Detect which cell encompasses the target text, then output its (X, Y) center coordinate. 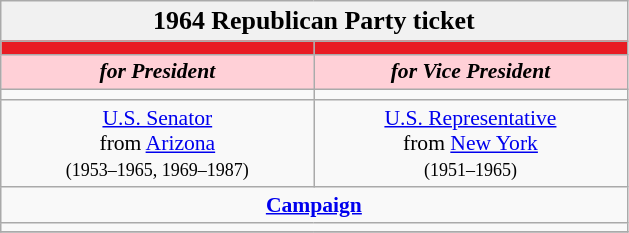
for Vice President (470, 72)
U.S. Senatorfrom Arizona(1953–1965, 1969–1987) (158, 144)
for President (158, 72)
Campaign (314, 205)
1964 Republican Party ticket (314, 21)
U.S. Representativefrom New York(1951–1965) (470, 144)
